Provide the (X, Y) coordinate of the cell's center where the given text is located.  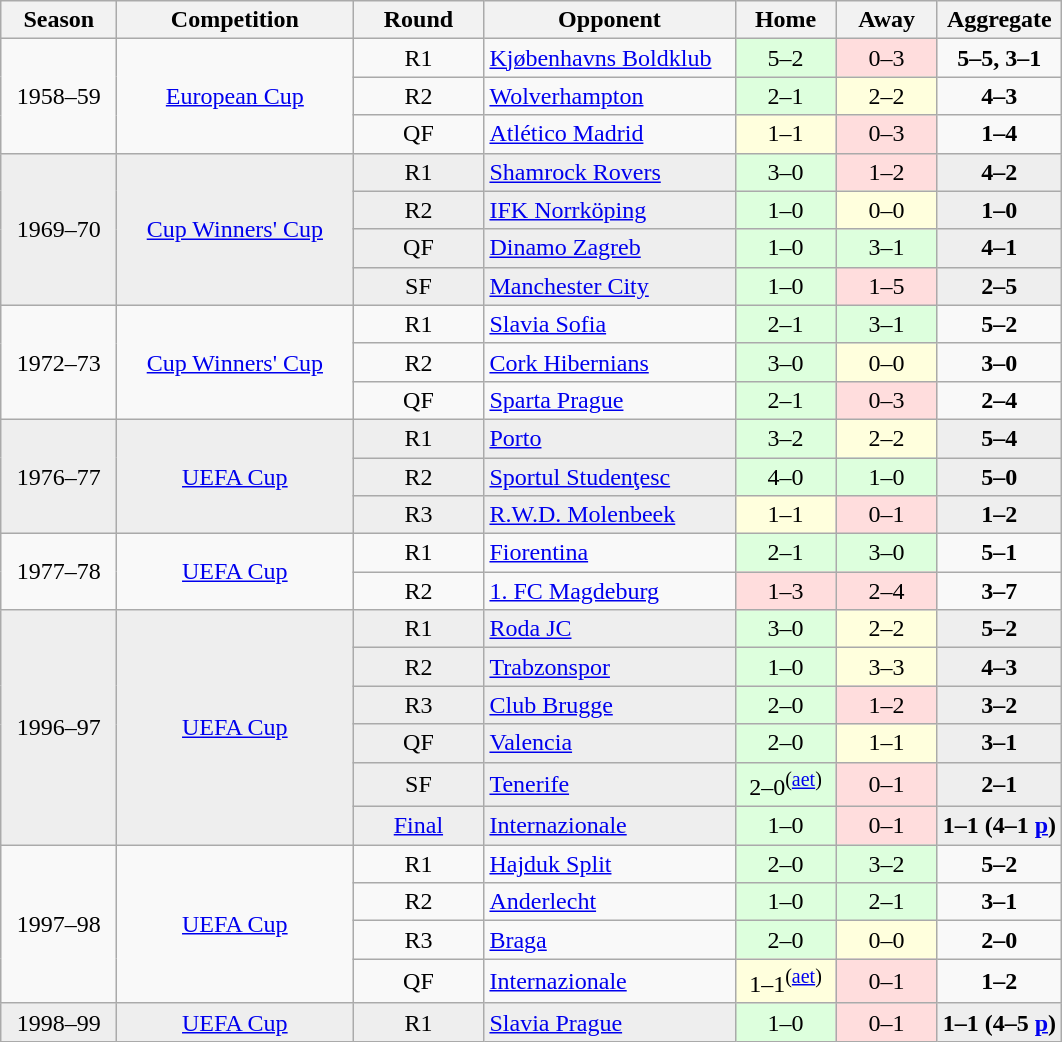
5–0 (999, 477)
Slavia Prague (610, 1022)
R.W.D. Molenbeek (610, 515)
Aggregate (999, 20)
1–1(aet) (786, 982)
Braga (610, 940)
4–0 (786, 477)
1997–98 (59, 924)
1969–70 (59, 229)
Roda JC (610, 629)
1–3 (786, 591)
Shamrock Rovers (610, 172)
4–2 (999, 172)
Round (418, 20)
Away (886, 20)
Sportul Studenţesc (610, 477)
European Cup (235, 96)
Valencia (610, 743)
1977–78 (59, 572)
Trabzonspor (610, 667)
Wolverhampton (610, 96)
Anderlecht (610, 902)
4–1 (999, 248)
Atlético Madrid (610, 134)
Cork Hibernians (610, 362)
IFK Norrköping (610, 210)
1. FC Magdeburg (610, 591)
1–1 (4–1 p) (999, 826)
Tenerife (610, 784)
Slavia Sofia (610, 324)
Fiorentina (610, 553)
1976–77 (59, 476)
1972–73 (59, 362)
Final (418, 826)
1998–99 (59, 1022)
1–5 (886, 286)
Season (59, 20)
Competition (235, 20)
Hajduk Split (610, 864)
2–0(aet) (786, 784)
3–7 (999, 591)
5–4 (999, 438)
1–4 (999, 134)
Sparta Prague (610, 400)
1996–97 (59, 728)
5–5, 3–1 (999, 58)
Porto (610, 438)
1–1 (4–5 p) (999, 1022)
Home (786, 20)
Manchester City (610, 286)
5–1 (999, 553)
Kjøbenhavns Boldklub (610, 58)
Dinamo Zagreb (610, 248)
2–5 (999, 286)
1958–59 (59, 96)
3–3 (886, 667)
Club Brugge (610, 705)
Opponent (610, 20)
